Scan for the cell matching the given text and deliver its [x, y] coordinate at center. 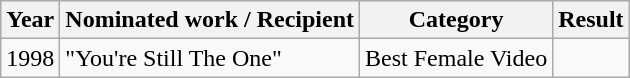
1998 [30, 58]
Result [591, 20]
Nominated work / Recipient [210, 20]
Best Female Video [456, 58]
"You're Still The One" [210, 58]
Category [456, 20]
Year [30, 20]
